Find where the given text appears and provide that cell's center as [X, Y] coordinate. 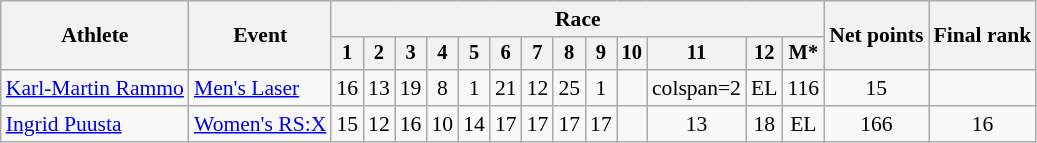
166 [876, 124]
Karl-Martin Rammo [95, 88]
9 [601, 54]
4 [442, 54]
Final rank [982, 36]
14 [474, 124]
2 [379, 54]
Race [578, 19]
19 [411, 88]
18 [764, 124]
21 [506, 88]
5 [474, 54]
Men's Laser [260, 88]
3 [411, 54]
116 [804, 88]
6 [506, 54]
Women's RS:X [260, 124]
11 [696, 54]
Net points [876, 36]
Event [260, 36]
Ingrid Puusta [95, 124]
colspan=2 [696, 88]
M* [804, 54]
Athlete [95, 36]
7 [538, 54]
25 [569, 88]
